Output the (x, y) coordinate of the center of the cell containing the given text.  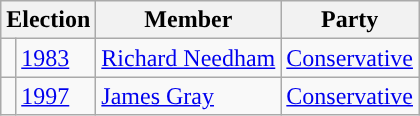
1983 (56, 58)
Party (350, 20)
1997 (56, 96)
Election (48, 20)
Richard Needham (188, 58)
Member (188, 20)
James Gray (188, 96)
